Extract the (x, y) coordinate from the center of the cell holding the provided text.  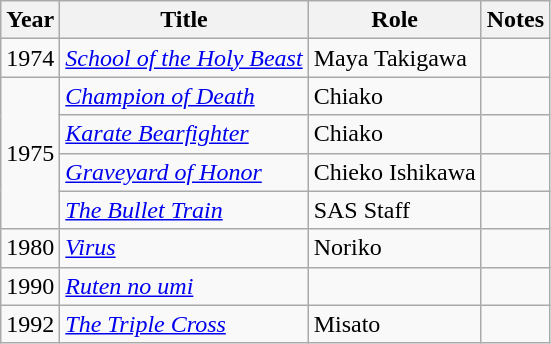
Notes (515, 20)
1990 (30, 286)
SAS Staff (394, 210)
1992 (30, 324)
Misato (394, 324)
The Triple Cross (184, 324)
Karate Bearfighter (184, 134)
Champion of Death (184, 96)
Year (30, 20)
Ruten no umi (184, 286)
Virus (184, 248)
Maya Takigawa (394, 58)
The Bullet Train (184, 210)
1975 (30, 153)
Noriko (394, 248)
Role (394, 20)
Title (184, 20)
Chieko Ishikawa (394, 172)
1980 (30, 248)
1974 (30, 58)
Graveyard of Honor (184, 172)
School of the Holy Beast (184, 58)
